From the cell containing the given text, extract its center point as (x, y) coordinate. 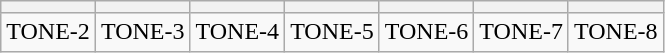
TONE-6 (426, 32)
TONE-5 (332, 32)
TONE-4 (238, 32)
TONE-3 (142, 32)
TONE-7 (522, 32)
TONE-8 (616, 32)
TONE-2 (48, 32)
